Scan for the cell matching the given text and deliver its [X, Y] coordinate at center. 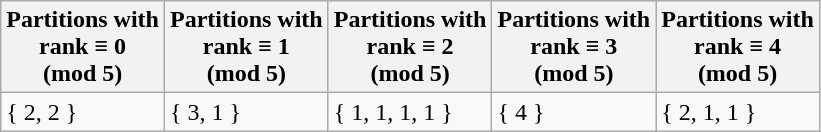
Partitions with rank ≡ 4 (mod 5) [738, 47]
Partitions with rank ≡ 2 (mod 5) [410, 47]
Partitions with rank ≡ 3 (mod 5) [574, 47]
Partitions with rank ≡ 0 (mod 5) [83, 47]
{ 2, 2 } [83, 112]
{ 1, 1, 1, 1 } [410, 112]
Partitions with rank ≡ 1 (mod 5) [246, 47]
{ 3, 1 } [246, 112]
{ 2, 1, 1 } [738, 112]
{ 4 } [574, 112]
